Find where the given text appears and provide that cell's center as (X, Y) coordinate. 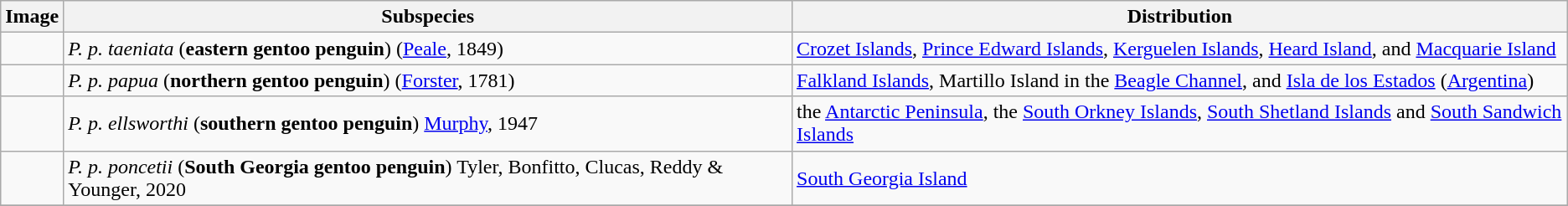
P. p. poncetii (South Georgia gentoo penguin) Tyler, Bonfitto, Clucas, Reddy & Younger, 2020 (428, 178)
Crozet Islands, Prince Edward Islands, Kerguelen Islands, Heard Island, and Macquarie Island (1180, 49)
P. p. taeniata (eastern gentoo penguin) (Peale, 1849) (428, 49)
the Antarctic Peninsula, the South Orkney Islands, South Shetland Islands and South Sandwich Islands (1180, 124)
P. p. papua (northern gentoo penguin) (Forster, 1781) (428, 80)
P. p. ellsworthi (southern gentoo penguin) Murphy, 1947 (428, 124)
South Georgia Island (1180, 178)
Subspecies (428, 17)
Image (32, 17)
Falkland Islands, Martillo Island in the Beagle Channel, and Isla de los Estados (Argentina) (1180, 80)
Distribution (1180, 17)
